Find where the given text appears and provide that cell's center as (x, y) coordinate. 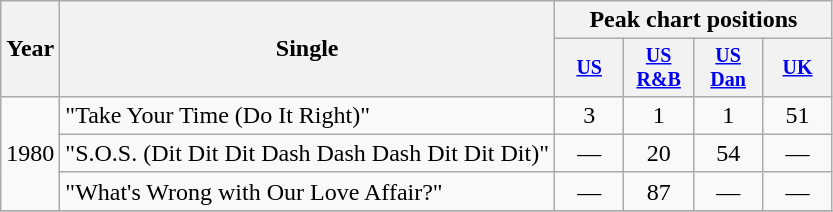
"What's Wrong with Our Love Affair?" (308, 191)
USR&B (658, 68)
USDan (728, 68)
"Take Your Time (Do It Right)" (308, 115)
1980 (30, 153)
54 (728, 153)
51 (798, 115)
"S.O.S. (Dit Dit Dit Dash Dash Dash Dit Dit Dit)" (308, 153)
20 (658, 153)
87 (658, 191)
Year (30, 49)
3 (588, 115)
UK (798, 68)
US (588, 68)
Peak chart positions (693, 20)
Single (308, 49)
